Determine the [X, Y] coordinate at the center of the cell enclosing the given text.  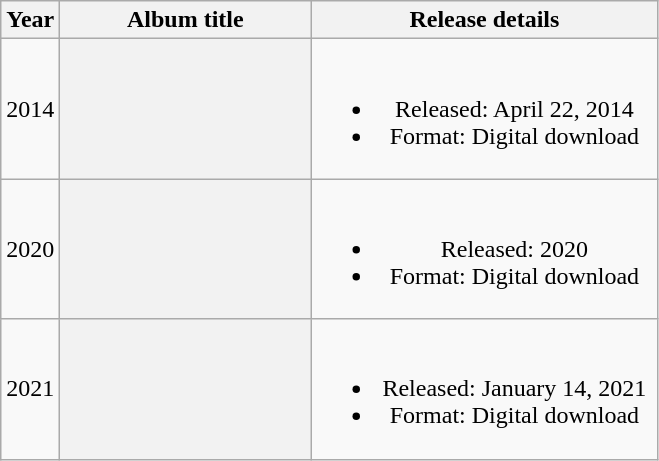
2020 [30, 249]
2014 [30, 109]
Album title [186, 20]
Released: January 14, 2021Format: Digital download [484, 389]
Year [30, 20]
Released: April 22, 2014Format: Digital download [484, 109]
Release details [484, 20]
Released: 2020Format: Digital download [484, 249]
2021 [30, 389]
